Extract the (x, y) coordinate from the center of the cell holding the provided text.  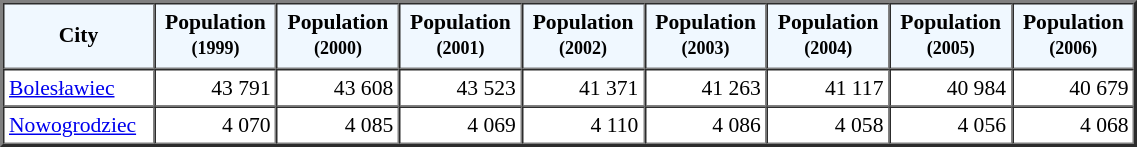
43 791 (216, 87)
City (78, 36)
4 069 (460, 125)
4 068 (1074, 125)
Population(2003) (706, 36)
Bolesławiec (78, 87)
Population(2000) (338, 36)
Nowogrodziec (78, 125)
43 523 (460, 87)
41 371 (584, 87)
Population(2004) (828, 36)
Population(1999) (216, 36)
Population(2002) (584, 36)
4 070 (216, 125)
4 110 (584, 125)
40 679 (1074, 87)
40 984 (950, 87)
4 056 (950, 125)
4 058 (828, 125)
Population(2005) (950, 36)
4 086 (706, 125)
Population(2001) (460, 36)
43 608 (338, 87)
41 117 (828, 87)
4 085 (338, 125)
Population(2006) (1074, 36)
41 263 (706, 87)
